Detect which cell encompasses the target text, then output its (X, Y) center coordinate. 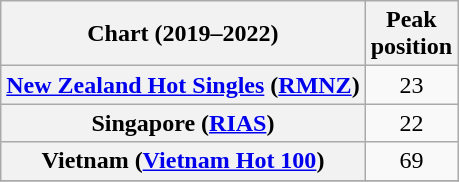
Vietnam (Vietnam Hot 100) (183, 161)
New Zealand Hot Singles (RMNZ) (183, 85)
22 (411, 123)
23 (411, 85)
Peakposition (411, 34)
Singapore (RIAS) (183, 123)
69 (411, 161)
Chart (2019–2022) (183, 34)
